Output the [X, Y] coordinate of the center of the cell containing the given text.  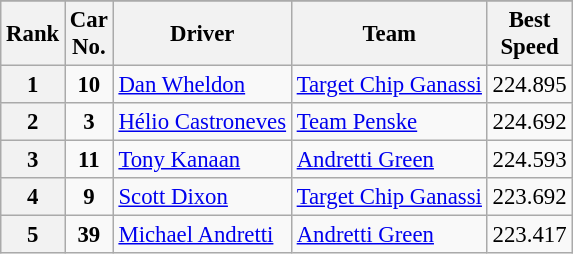
5 [33, 235]
224.692 [530, 122]
11 [90, 160]
Team Penske [389, 122]
1 [33, 85]
223.417 [530, 235]
39 [90, 235]
Rank [33, 34]
9 [90, 197]
10 [90, 85]
224.593 [530, 160]
Tony Kanaan [202, 160]
Hélio Castroneves [202, 122]
Michael Andretti [202, 235]
2 [33, 122]
223.692 [530, 197]
Driver [202, 34]
Dan Wheldon [202, 85]
Team [389, 34]
CarNo. [90, 34]
Scott Dixon [202, 197]
BestSpeed [530, 34]
224.895 [530, 85]
4 [33, 197]
